Pinpoint the cell where the given text exists, returning its [x, y] midpoint coordinate. 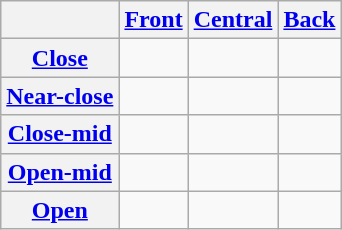
Front [154, 20]
Open-mid [60, 172]
Open [60, 210]
Close [60, 58]
Central [233, 20]
Back [310, 20]
Close-mid [60, 134]
Near-close [60, 96]
